For the text-containing cell, return its midpoint in [X, Y] coordinate format. 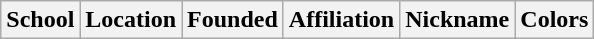
Founded [233, 20]
Affiliation [341, 20]
Nickname [458, 20]
School [40, 20]
Location [131, 20]
Colors [554, 20]
